Search for the cell housing the specified text and yield its (X, Y) center coordinate. 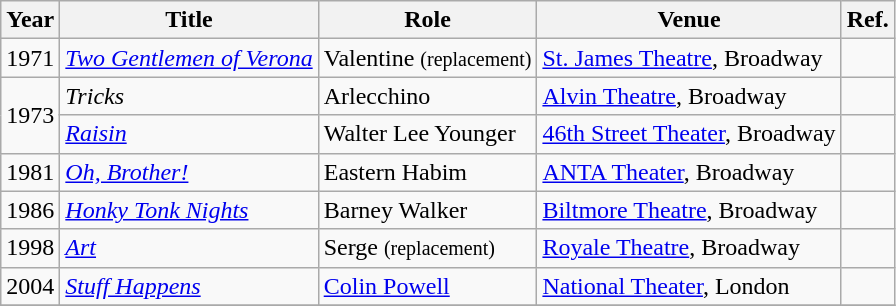
Biltmore Theatre, Broadway (689, 210)
Barney Walker (428, 210)
Two Gentlemen of Verona (189, 58)
Raisin (189, 134)
Alvin Theatre, Broadway (689, 96)
Title (189, 20)
Arlecchino (428, 96)
St. James Theatre, Broadway (689, 58)
Oh, Brother! (189, 172)
Role (428, 20)
Stuff Happens (189, 286)
Colin Powell (428, 286)
Tricks (189, 96)
46th Street Theater, Broadway (689, 134)
Year (30, 20)
Royale Theatre, Broadway (689, 248)
Honky Tonk Nights (189, 210)
1981 (30, 172)
Walter Lee Younger (428, 134)
2004 (30, 286)
Eastern Habim (428, 172)
1971 (30, 58)
Art (189, 248)
1986 (30, 210)
National Theater, London (689, 286)
Valentine (replacement) (428, 58)
Venue (689, 20)
ANTA Theater, Broadway (689, 172)
1973 (30, 115)
Serge (replacement) (428, 248)
1998 (30, 248)
Ref. (868, 20)
